Search for the cell housing the specified text and yield its (X, Y) center coordinate. 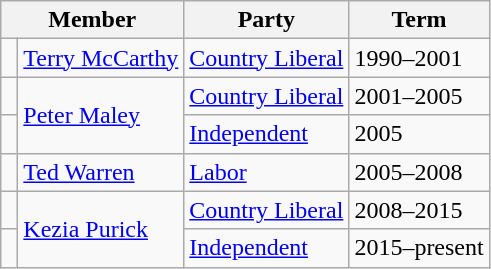
2008–2015 (419, 210)
Labor (266, 172)
2015–present (419, 248)
Term (419, 20)
Member (92, 20)
Peter Maley (101, 115)
Kezia Purick (101, 229)
Ted Warren (101, 172)
2001–2005 (419, 96)
Terry McCarthy (101, 58)
1990–2001 (419, 58)
2005–2008 (419, 172)
Party (266, 20)
2005 (419, 134)
